Pinpoint the cell where the given text exists, returning its [x, y] midpoint coordinate. 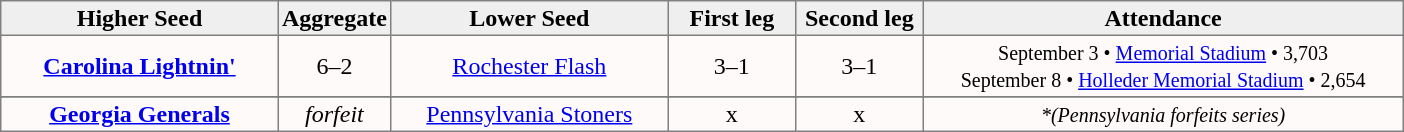
Pennsylvania Stoners [530, 114]
September 3 • Memorial Stadium • 3,703September 8 • Holleder Memorial Stadium • 2,654 [1163, 66]
forfeit [334, 114]
Attendance [1163, 18]
Higher Seed [140, 18]
First leg [732, 18]
Rochester Flash [530, 66]
Carolina Lightnin' [140, 66]
Georgia Generals [140, 114]
*(Pennsylvania forfeits series) [1163, 114]
Aggregate [334, 18]
Second leg [860, 18]
6–2 [334, 66]
Lower Seed [530, 18]
